Locate the cell with the specified text and output its [X, Y] center coordinate. 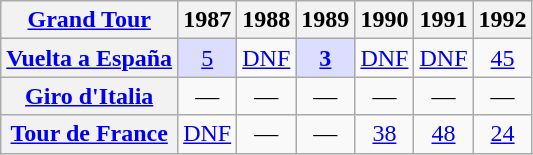
Vuelta a España [90, 58]
24 [502, 134]
1988 [266, 20]
1991 [444, 20]
1992 [502, 20]
Grand Tour [90, 20]
1989 [326, 20]
38 [384, 134]
3 [326, 58]
45 [502, 58]
Tour de France [90, 134]
5 [208, 58]
1990 [384, 20]
48 [444, 134]
1987 [208, 20]
Giro d'Italia [90, 96]
